For the text-containing cell, return its midpoint in (x, y) coordinate format. 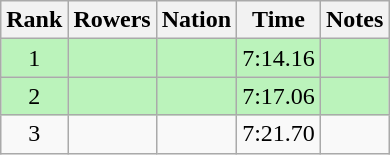
Rowers (112, 20)
2 (34, 96)
Notes (354, 20)
7:17.06 (279, 96)
7:14.16 (279, 58)
Time (279, 20)
3 (34, 134)
7:21.70 (279, 134)
1 (34, 58)
Rank (34, 20)
Nation (196, 20)
